Return the [X, Y] coordinate for the center point of the cell that contains the specified text.  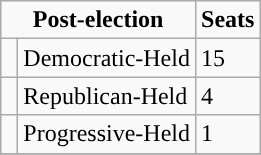
Post-election [98, 20]
Republican-Held [107, 96]
4 [228, 96]
Progressive-Held [107, 134]
Democratic-Held [107, 58]
1 [228, 134]
Seats [228, 20]
15 [228, 58]
